Locate the cell with the specified text and output its (x, y) center coordinate. 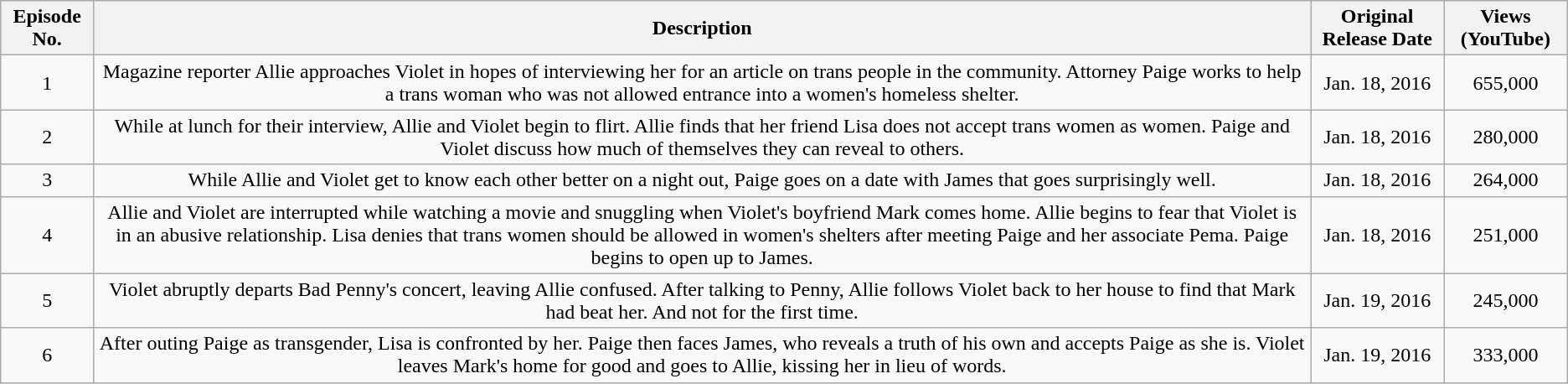
264,000 (1506, 180)
Description (702, 29)
251,000 (1506, 235)
655,000 (1506, 82)
245,000 (1506, 300)
3 (47, 180)
Episode No. (47, 29)
5 (47, 300)
4 (47, 235)
Original Release Date (1377, 29)
2 (47, 138)
6 (47, 355)
333,000 (1506, 355)
280,000 (1506, 138)
Views (YouTube) (1506, 29)
1 (47, 82)
While Allie and Violet get to know each other better on a night out, Paige goes on a date with James that goes surprisingly well. (702, 180)
